Pinpoint the cell where the given text exists, returning its (x, y) midpoint coordinate. 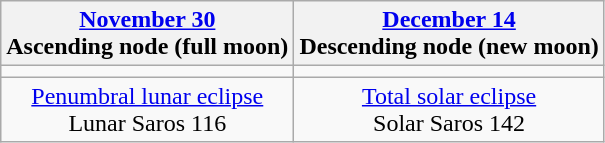
December 14Descending node (new moon) (449, 34)
Penumbral lunar eclipseLunar Saros 116 (148, 110)
Total solar eclipseSolar Saros 142 (449, 110)
November 30Ascending node (full moon) (148, 34)
